Output the [X, Y] coordinate of the center of the cell containing the given text.  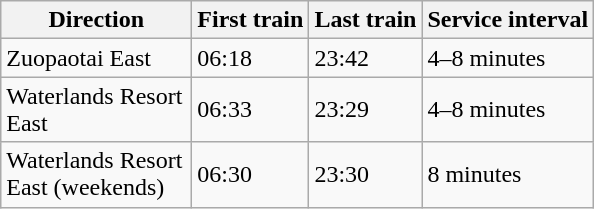
06:18 [250, 58]
Direction [96, 20]
06:30 [250, 174]
23:29 [366, 110]
06:33 [250, 110]
23:30 [366, 174]
Service interval [508, 20]
8 minutes [508, 174]
Zuopaotai East [96, 58]
23:42 [366, 58]
Last train [366, 20]
Waterlands Resort East [96, 110]
First train [250, 20]
Waterlands Resort East (weekends) [96, 174]
